From the cell containing the given text, extract its center point as (x, y) coordinate. 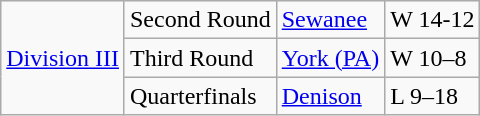
Quarterfinals (200, 96)
L 9–18 (432, 96)
Sewanee (330, 20)
W 14-12 (432, 20)
W 10–8 (432, 58)
Third Round (200, 58)
Denison (330, 96)
Second Round (200, 20)
York (PA) (330, 58)
Division III (63, 58)
